Output the [x, y] coordinate of the center of the cell containing the given text.  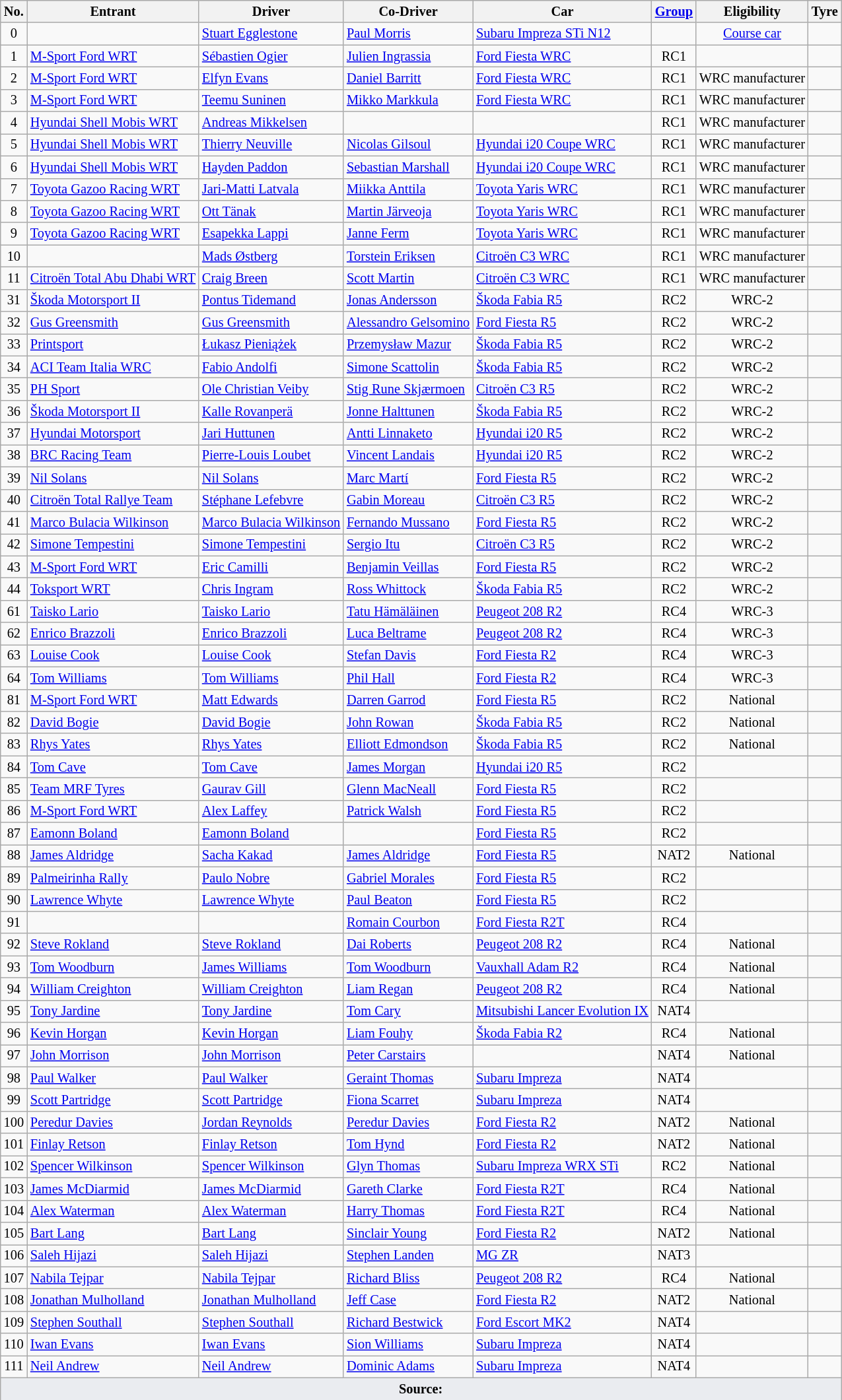
109 [14, 1322]
James Morgan [408, 767]
Liam Fouhy [408, 1034]
Mitsubishi Lancer Evolution IX [563, 1011]
Driver [271, 11]
Stuart Egglestone [271, 34]
8 [14, 211]
2 [14, 78]
4 [14, 123]
98 [14, 1078]
3 [14, 100]
Miikka Anttila [408, 189]
Simone Scattolin [408, 367]
Palmeirinha Rally [113, 878]
107 [14, 1278]
Andreas Mikkelsen [271, 123]
Stefan Davis [408, 655]
Patrick Walsh [408, 811]
Craig Breen [271, 278]
102 [14, 1166]
PH Sport [113, 389]
Dominic Adams [408, 1366]
Marc Martí [408, 478]
34 [14, 367]
Mads Østberg [271, 256]
NAT3 [674, 1255]
Eligibility [752, 11]
Ott Tänak [271, 211]
32 [14, 323]
41 [14, 522]
82 [14, 722]
Entrant [113, 11]
Ross Whittock [408, 589]
101 [14, 1145]
Darren Garrod [408, 700]
62 [14, 634]
Sacha Kakad [271, 855]
38 [14, 455]
Pontus Tidemand [271, 300]
Scott Martin [408, 278]
Hyundai Motorsport [113, 434]
Source: [421, 1389]
84 [14, 767]
Nicolas Gilsoul [408, 145]
Glyn Thomas [408, 1166]
61 [14, 611]
Esapekka Lappi [271, 234]
31 [14, 300]
Przemysław Mazur [408, 345]
Romain Courbon [408, 922]
Citroën Total Abu Dhabi WRT [113, 278]
Sergio Itu [408, 545]
Paul Morris [408, 34]
36 [14, 411]
Jeff Case [408, 1300]
89 [14, 878]
Daniel Barritt [408, 78]
95 [14, 1011]
110 [14, 1345]
Elliott Edmondson [408, 745]
Geraint Thomas [408, 1078]
Stephen Landen [408, 1255]
Alex Laffey [271, 811]
Sinclair Young [408, 1233]
MG ZR [563, 1255]
93 [14, 967]
99 [14, 1100]
108 [14, 1300]
Eric Camilli [271, 567]
63 [14, 655]
40 [14, 500]
106 [14, 1255]
Antti Linnaketo [408, 434]
97 [14, 1055]
39 [14, 478]
9 [14, 234]
Sebastian Marshall [408, 167]
Benjamin Veillas [408, 567]
ACI Team Italia WRC [113, 367]
Printsport [113, 345]
BRC Racing Team [113, 455]
Group [674, 11]
Łukasz Pieniążek [271, 345]
Vauxhall Adam R2 [563, 967]
91 [14, 922]
Ford Escort MK2 [563, 1322]
90 [14, 900]
Martin Järveoja [408, 211]
Paulo Nobre [271, 878]
96 [14, 1034]
Peter Carstairs [408, 1055]
John Rowan [408, 722]
42 [14, 545]
Julien Ingrassia [408, 56]
83 [14, 745]
Tom Hynd [408, 1145]
Liam Regan [408, 989]
Co-Driver [408, 11]
Citroën Total Rallye Team [113, 500]
Mikko Markkula [408, 100]
35 [14, 389]
Thierry Neuville [271, 145]
1 [14, 56]
Matt Edwards [271, 700]
Course car [752, 34]
Janne Ferm [408, 234]
37 [14, 434]
88 [14, 855]
0 [14, 34]
Gareth Clarke [408, 1189]
Fiona Scarret [408, 1100]
Richard Bestwick [408, 1322]
33 [14, 345]
Jonne Halttunen [408, 411]
43 [14, 567]
Phil Hall [408, 678]
No. [14, 11]
Fernando Mussano [408, 522]
Richard Bliss [408, 1278]
87 [14, 834]
Stéphane Lefebvre [271, 500]
Jordan Reynolds [271, 1122]
Elfyn Evans [271, 78]
Jari-Matti Latvala [271, 189]
James Williams [271, 967]
Tatu Hämäläinen [408, 611]
Kalle Rovanperä [271, 411]
Glenn MacNeall [408, 789]
Gabriel Morales [408, 878]
6 [14, 167]
Hayden Paddon [271, 167]
86 [14, 811]
Gaurav Gill [271, 789]
Sébastien Ogier [271, 56]
11 [14, 278]
Jari Huttunen [271, 434]
Tyre [825, 11]
Car [563, 11]
81 [14, 700]
Toksport WRT [113, 589]
92 [14, 945]
Dai Roberts [408, 945]
Sion Williams [408, 1345]
10 [14, 256]
Jonas Andersson [408, 300]
104 [14, 1211]
7 [14, 189]
85 [14, 789]
Alessandro Gelsomino [408, 323]
Tom Cary [408, 1011]
Stig Rune Skjærmoen [408, 389]
44 [14, 589]
100 [14, 1122]
Harry Thomas [408, 1211]
Team MRF Tyres [113, 789]
Gabin Moreau [408, 500]
Teemu Suninen [271, 100]
Torstein Eriksen [408, 256]
Paul Beaton [408, 900]
103 [14, 1189]
105 [14, 1233]
Škoda Fabia R2 [563, 1034]
Chris Ingram [271, 589]
Pierre-Louis Loubet [271, 455]
Vincent Landais [408, 455]
Luca Beltrame [408, 634]
Subaru Impreza STi N12 [563, 34]
5 [14, 145]
Ole Christian Veiby [271, 389]
Fabio Andolfi [271, 367]
Subaru Impreza WRX STi [563, 1166]
111 [14, 1366]
64 [14, 678]
94 [14, 989]
